Identify which cell holds the provided text, then report its (X, Y) central coordinate. 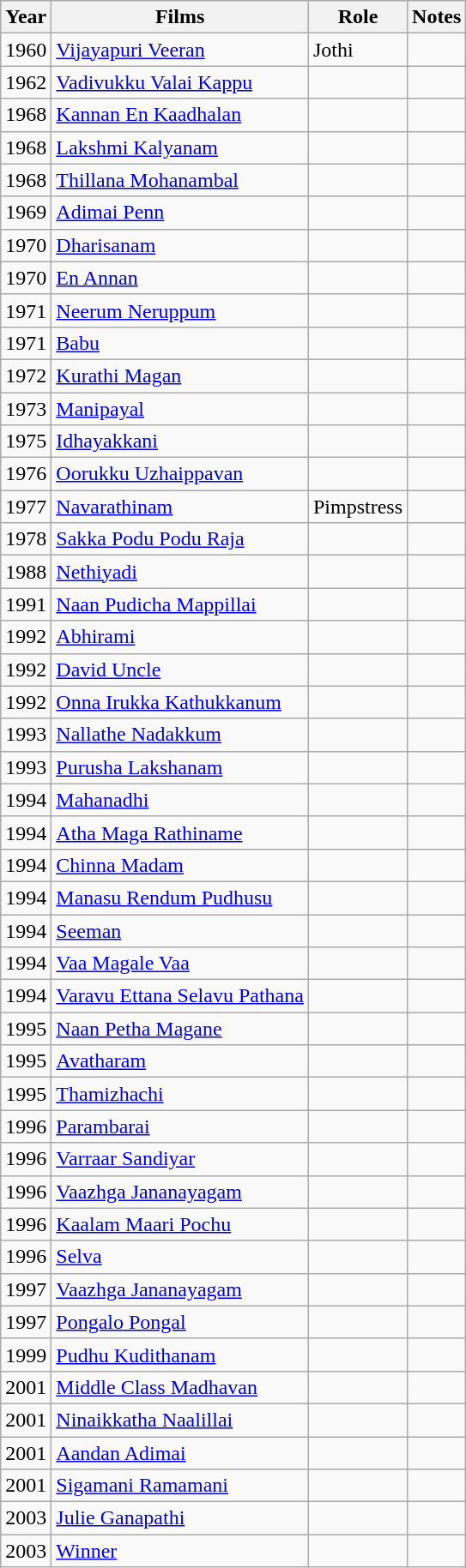
Naan Petha Magane (180, 1029)
1972 (26, 375)
Kannan En Kaadhalan (180, 115)
Films (180, 17)
Vadivukku Valai Kappu (180, 82)
Navarathinam (180, 507)
Dharisanam (180, 245)
Idhayakkani (180, 442)
Manipayal (180, 409)
Abhirami (180, 637)
1999 (26, 1355)
Jothi (357, 50)
Seeman (180, 930)
Varavu Ettana Selavu Pathana (180, 996)
Mahanadhi (180, 800)
1977 (26, 507)
Vaa Magale Vaa (180, 964)
David Uncle (180, 670)
Thamizhachi (180, 1094)
Naan Pudicha Mappillai (180, 604)
Atha Maga Rathiname (180, 832)
Winner (180, 1551)
Pudhu Kudithanam (180, 1355)
Kaalam Maari Pochu (180, 1224)
Neerum Neruppum (180, 310)
1991 (26, 604)
Adimai Penn (180, 213)
Nallathe Nadakkum (180, 735)
Year (26, 17)
1975 (26, 442)
1969 (26, 213)
Oorukku Uzhaippavan (180, 474)
Manasu Rendum Pudhusu (180, 898)
1960 (26, 50)
Chinna Madam (180, 865)
Kurathi Magan (180, 375)
1976 (26, 474)
Ninaikkatha Naalillai (180, 1420)
1988 (26, 572)
Julie Ganapathi (180, 1518)
1973 (26, 409)
Vijayapuri Veeran (180, 50)
Notes (437, 17)
Nethiyadi (180, 572)
Sigamani Ramamani (180, 1486)
Middle Class Madhavan (180, 1387)
En Annan (180, 278)
Purusha Lakshanam (180, 767)
Selva (180, 1257)
Pongalo Pongal (180, 1322)
Parambarai (180, 1126)
Babu (180, 343)
Onna Irukka Kathukkanum (180, 702)
1962 (26, 82)
Avatharam (180, 1061)
Pimpstress (357, 507)
Sakka Podu Podu Raja (180, 539)
Lakshmi Kalyanam (180, 147)
Aandan Adimai (180, 1453)
Role (357, 17)
1978 (26, 539)
Varraar Sandiyar (180, 1159)
Thillana Mohanambal (180, 180)
